Find where the given text appears and provide that cell's center as (X, Y) coordinate. 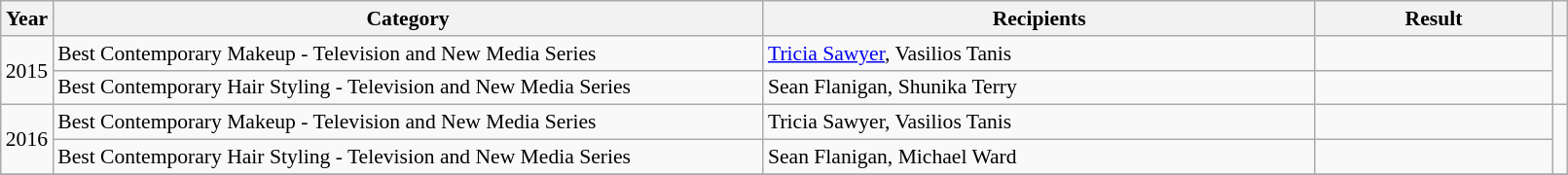
Category (408, 18)
Year (27, 18)
2015 (27, 70)
Sean Flanigan, Shunika Terry (1039, 87)
Result (1433, 18)
Recipients (1039, 18)
2016 (27, 140)
Sean Flanigan, Michael Ward (1039, 157)
